Pinpoint the cell where the given text exists, returning its (x, y) midpoint coordinate. 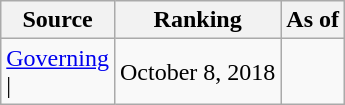
Ranking (197, 20)
October 8, 2018 (197, 72)
Governing| (58, 72)
As of (313, 20)
Source (58, 20)
